Return the (X, Y) coordinate for the center point of the cell that contains the specified text.  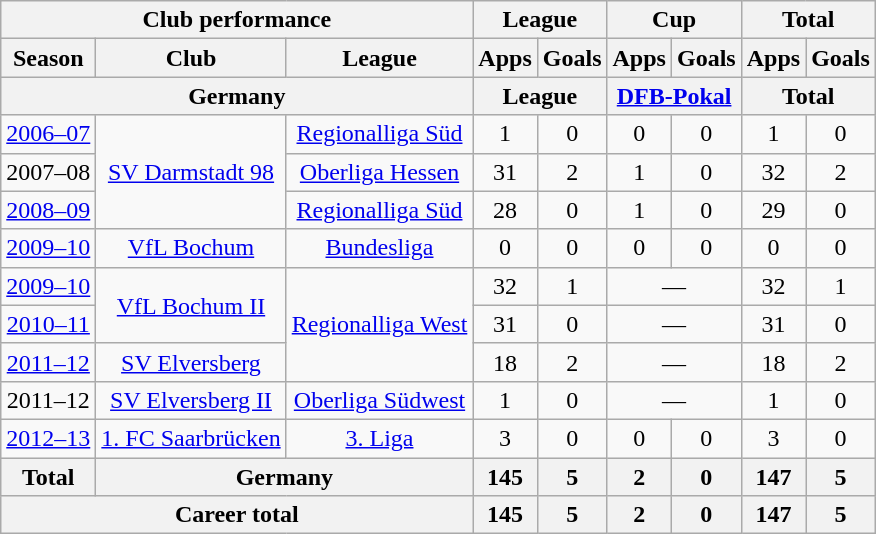
28 (505, 210)
2007–08 (48, 172)
1. FC Saarbrücken (191, 438)
Regionalliga West (380, 324)
Club (191, 58)
Bundesliga (380, 248)
2006–07 (48, 134)
SV Darmstadt 98 (191, 172)
Career total (237, 515)
Oberliga Südwest (380, 400)
SV Elversberg II (191, 400)
Club performance (237, 20)
VfL Bochum (191, 248)
29 (773, 210)
Season (48, 58)
VfL Bochum II (191, 305)
Cup (674, 20)
Oberliga Hessen (380, 172)
2008–09 (48, 210)
SV Elversberg (191, 362)
DFB-Pokal (674, 96)
2012–13 (48, 438)
2010–11 (48, 324)
3. Liga (380, 438)
